Pinpoint the cell where the given text exists, returning its (X, Y) midpoint coordinate. 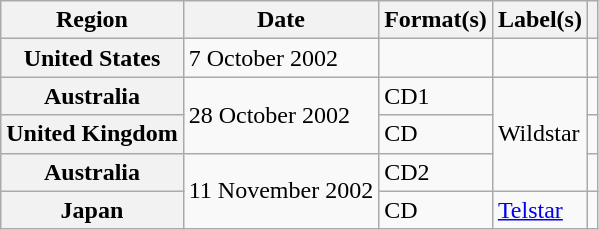
United States (92, 58)
11 November 2002 (280, 191)
28 October 2002 (280, 115)
Region (92, 20)
Label(s) (540, 20)
CD2 (436, 172)
Japan (92, 210)
CD1 (436, 96)
Format(s) (436, 20)
7 October 2002 (280, 58)
United Kingdom (92, 134)
Date (280, 20)
Wildstar (540, 134)
Telstar (540, 210)
